From the cell containing the given text, extract its center point as (x, y) coordinate. 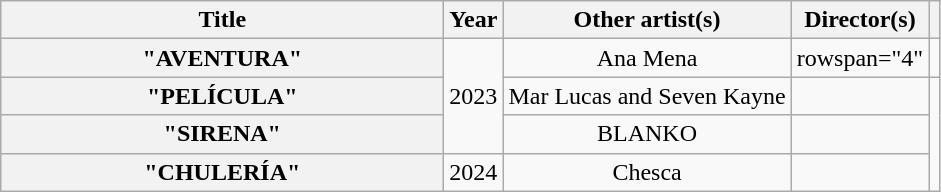
Mar Lucas and Seven Kayne (647, 96)
2023 (474, 96)
Other artist(s) (647, 20)
"PELÍCULA" (222, 96)
Ana Mena (647, 58)
rowspan="4" (860, 58)
"CHULERÍA" (222, 172)
Title (222, 20)
"AVENTURA" (222, 58)
Year (474, 20)
Chesca (647, 172)
2024 (474, 172)
BLANKO (647, 134)
Director(s) (860, 20)
"SIRENA" (222, 134)
